Pinpoint the cell where the given text exists, returning its [X, Y] midpoint coordinate. 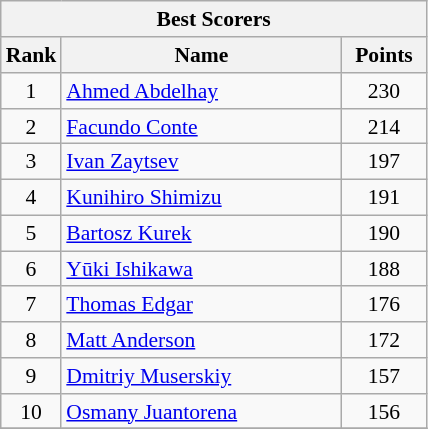
172 [384, 340]
6 [32, 269]
197 [384, 162]
157 [384, 376]
Yūki Ishikawa [201, 269]
1 [32, 91]
Facundo Conte [201, 126]
3 [32, 162]
Rank [32, 55]
Best Scorers [214, 19]
188 [384, 269]
2 [32, 126]
Thomas Edgar [201, 304]
Points [384, 55]
176 [384, 304]
230 [384, 91]
Name [201, 55]
4 [32, 197]
191 [384, 197]
Osmany Juantorena [201, 411]
5 [32, 233]
156 [384, 411]
Ahmed Abdelhay [201, 91]
Dmitriy Muserskiy [201, 376]
7 [32, 304]
Kunihiro Shimizu [201, 197]
214 [384, 126]
Bartosz Kurek [201, 233]
10 [32, 411]
Ivan Zaytsev [201, 162]
190 [384, 233]
9 [32, 376]
Matt Anderson [201, 340]
8 [32, 340]
